Detect which cell encompasses the target text, then output its (X, Y) center coordinate. 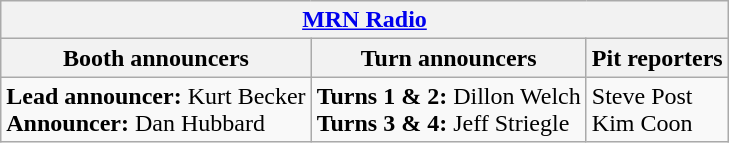
Booth announcers (156, 58)
Turns 1 & 2: Dillon WelchTurns 3 & 4: Jeff Striegle (448, 110)
MRN Radio (364, 20)
Steve PostKim Coon (657, 110)
Turn announcers (448, 58)
Pit reporters (657, 58)
Lead announcer: Kurt BeckerAnnouncer: Dan Hubbard (156, 110)
